Determine the (X, Y) coordinate at the center of the cell enclosing the given text.  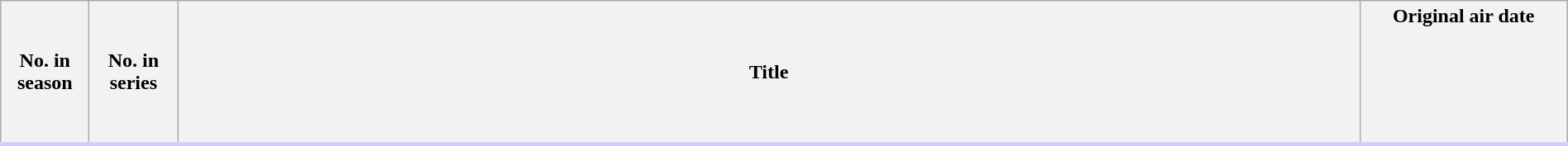
Title (769, 73)
No. in season (45, 73)
Original air date (1464, 73)
No. in series (134, 73)
